Capture the cell that displays the provided text and extract its [X, Y] central coordinate. 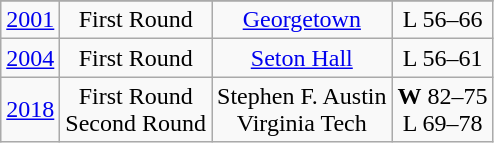
First RoundSecond Round [136, 110]
L 56–66 [442, 20]
2001 [30, 20]
W 82–75L 69–78 [442, 110]
2004 [30, 58]
Seton Hall [302, 58]
Stephen F. AustinVirginia Tech [302, 110]
L 56–61 [442, 58]
2018 [30, 110]
Georgetown [302, 20]
